Return (X, Y) of the center of cell containing provided text 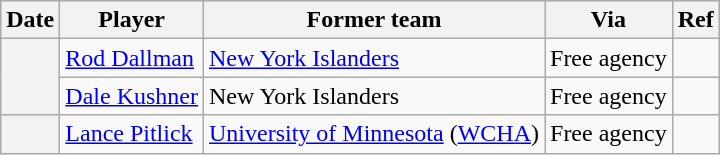
Player (132, 20)
Dale Kushner (132, 96)
Former team (374, 20)
Ref (696, 20)
University of Minnesota (WCHA) (374, 134)
Rod Dallman (132, 58)
Date (30, 20)
Lance Pitlick (132, 134)
Via (608, 20)
